Identify which cell holds the provided text, then report its [x, y] central coordinate. 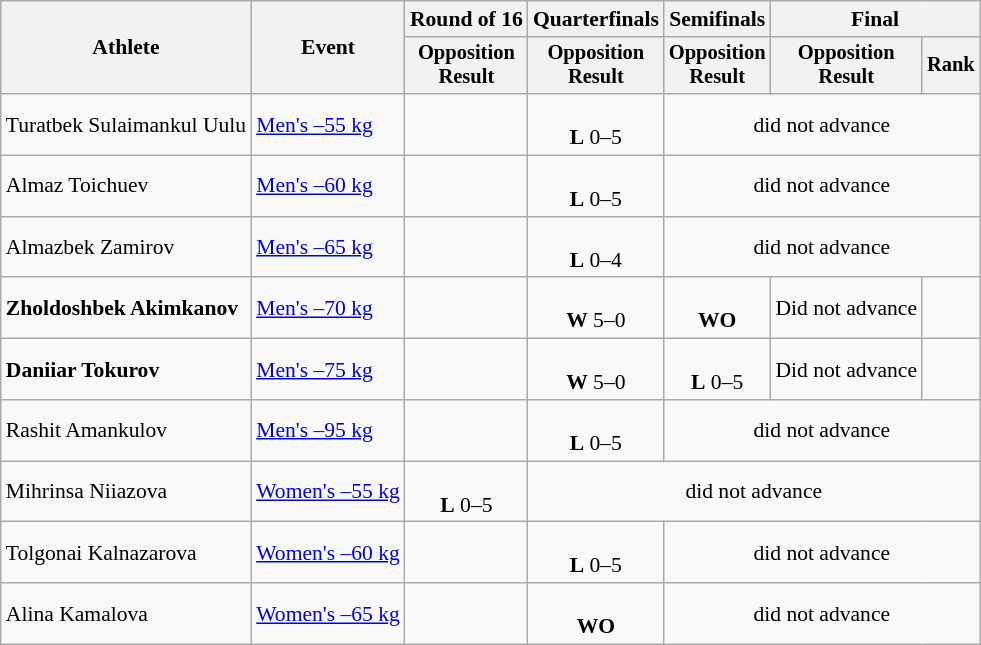
Men's –65 kg [328, 248]
Women's –60 kg [328, 552]
L 0–4 [596, 248]
Final [874, 19]
Men's –95 kg [328, 430]
Rank [951, 66]
Zholdoshbek Akimkanov [126, 308]
Round of 16 [466, 19]
Quarterfinals [596, 19]
Almaz Toichuev [126, 186]
Men's –75 kg [328, 370]
Athlete [126, 48]
Alina Kamalova [126, 614]
Women's –55 kg [328, 492]
Rashit Amankulov [126, 430]
Mihrinsa Niiazova [126, 492]
Semifinals [718, 19]
Tolgonai Kalnazarova [126, 552]
Almazbek Zamirov [126, 248]
Men's –55 kg [328, 124]
Men's –70 kg [328, 308]
Daniiar Tokurov [126, 370]
Men's –60 kg [328, 186]
Event [328, 48]
Turatbek Sulaimankul Uulu [126, 124]
Women's –65 kg [328, 614]
